Scan for the cell matching the given text and deliver its (x, y) coordinate at center. 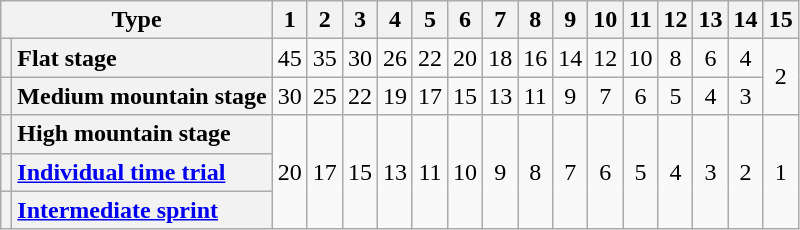
25 (324, 96)
35 (324, 58)
16 (536, 58)
45 (290, 58)
Type (136, 20)
19 (394, 96)
18 (500, 58)
Medium mountain stage (142, 96)
High mountain stage (142, 134)
26 (394, 58)
Flat stage (142, 58)
Intermediate sprint (142, 210)
Individual time trial (142, 172)
